Search for the cell housing the specified text and yield its (X, Y) center coordinate. 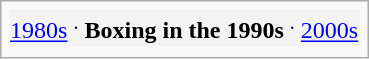
1980s . Boxing in the 1990s . 2000s (184, 27)
